Locate the cell with the specified text and output its (X, Y) center coordinate. 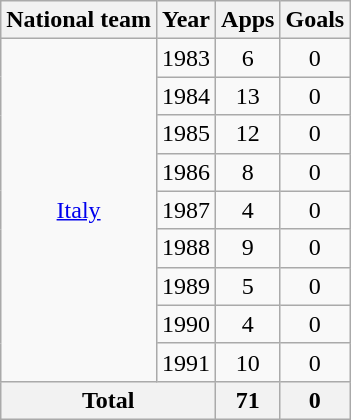
1991 (186, 362)
71 (248, 400)
1987 (186, 210)
6 (248, 58)
Goals (315, 20)
10 (248, 362)
8 (248, 172)
National team (79, 20)
1990 (186, 324)
9 (248, 248)
13 (248, 96)
Italy (79, 210)
1989 (186, 286)
Apps (248, 20)
Total (108, 400)
1984 (186, 96)
5 (248, 286)
12 (248, 134)
1988 (186, 248)
Year (186, 20)
1985 (186, 134)
1986 (186, 172)
1983 (186, 58)
